For the text-containing cell, return its midpoint in [X, Y] coordinate format. 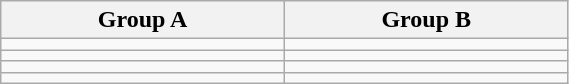
Group B [426, 20]
Group A [143, 20]
